Provide the (X, Y) coordinate of the cell's center where the given text is located.  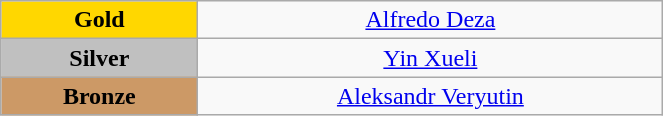
Gold (100, 20)
Bronze (100, 96)
Aleksandr Veryutin (430, 96)
Silver (100, 58)
Yin Xueli (430, 58)
Alfredo Deza (430, 20)
